Scan for the cell matching the given text and deliver its [x, y] coordinate at center. 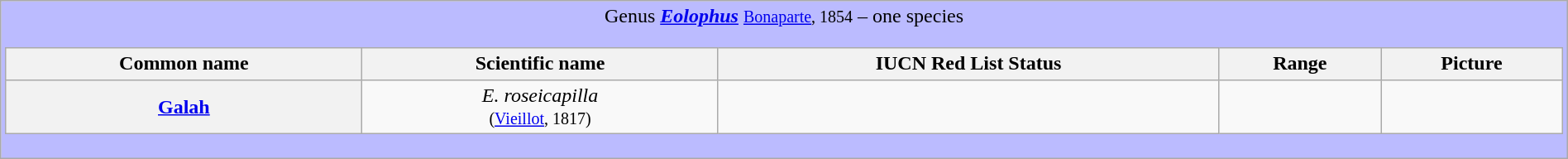
E. roseicapilla (Vieillot, 1817) [541, 106]
Range [1300, 64]
Galah [184, 106]
IUCN Red List Status [968, 64]
Common name [184, 64]
Scientific name [541, 64]
Genus Eolophus Bonaparte, 1854 – one species Common name Scientific name IUCN Red List Status Range Picture Galah E. roseicapilla (Vieillot, 1817) [784, 79]
Picture [1472, 64]
